Scan for the cell matching the given text and deliver its [x, y] coordinate at center. 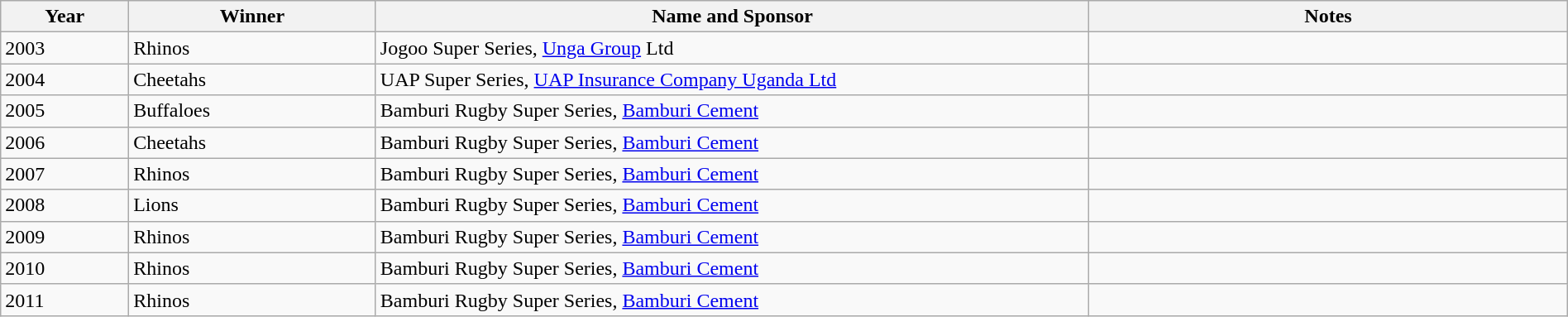
2006 [65, 142]
Name and Sponsor [733, 17]
2004 [65, 79]
2009 [65, 237]
2007 [65, 174]
Winner [253, 17]
Year [65, 17]
UAP Super Series, UAP Insurance Company Uganda Ltd [733, 79]
Buffaloes [253, 111]
Jogoo Super Series, Unga Group Ltd [733, 48]
Notes [1328, 17]
2005 [65, 111]
2010 [65, 268]
2008 [65, 205]
2011 [65, 300]
Lions [253, 205]
2003 [65, 48]
